For the text-containing cell, return its midpoint in (x, y) coordinate format. 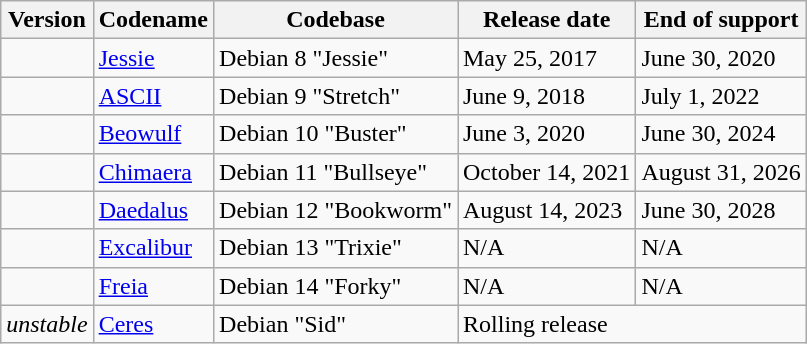
Ceres (153, 324)
May 25, 2017 (547, 58)
August 31, 2026 (721, 172)
Debian 9 "Stretch" (336, 96)
Debian 12 "Bookworm" (336, 210)
Debian 8 "Jessie" (336, 58)
Debian 11 "Bullseye" (336, 172)
Jessie (153, 58)
Debian "Sid" (336, 324)
Codebase (336, 20)
June 30, 2020 (721, 58)
June 3, 2020 (547, 134)
End of support (721, 20)
Debian 13 "Trixie" (336, 248)
October 14, 2021 (547, 172)
Freia (153, 286)
Debian 14 "Forky" (336, 286)
June 9, 2018 (547, 96)
Chimaera (153, 172)
ASCII (153, 96)
Daedalus (153, 210)
Codename (153, 20)
Rolling release (632, 324)
June 30, 2028 (721, 210)
unstable (47, 324)
Release date (547, 20)
Excalibur (153, 248)
Beowulf (153, 134)
Debian 10 "Buster" (336, 134)
August 14, 2023 (547, 210)
Version (47, 20)
June 30, 2024 (721, 134)
July 1, 2022 (721, 96)
